Find where the given text appears and provide that cell's center as [X, Y] coordinate. 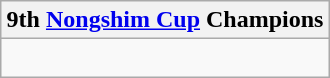
9th Nongshim Cup Champions [165, 20]
